Pinpoint the cell where the given text exists, returning its (x, y) midpoint coordinate. 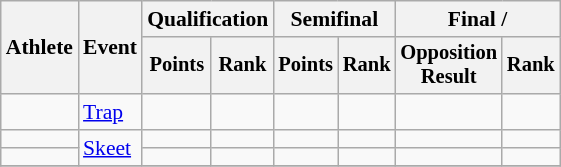
Final / (477, 19)
Skeet (110, 148)
Qualification (208, 19)
Semifinal (334, 19)
Athlete (40, 48)
OppositionResult (448, 66)
Trap (110, 112)
Event (110, 48)
